Output the [x, y] coordinate of the center of the cell containing the given text.  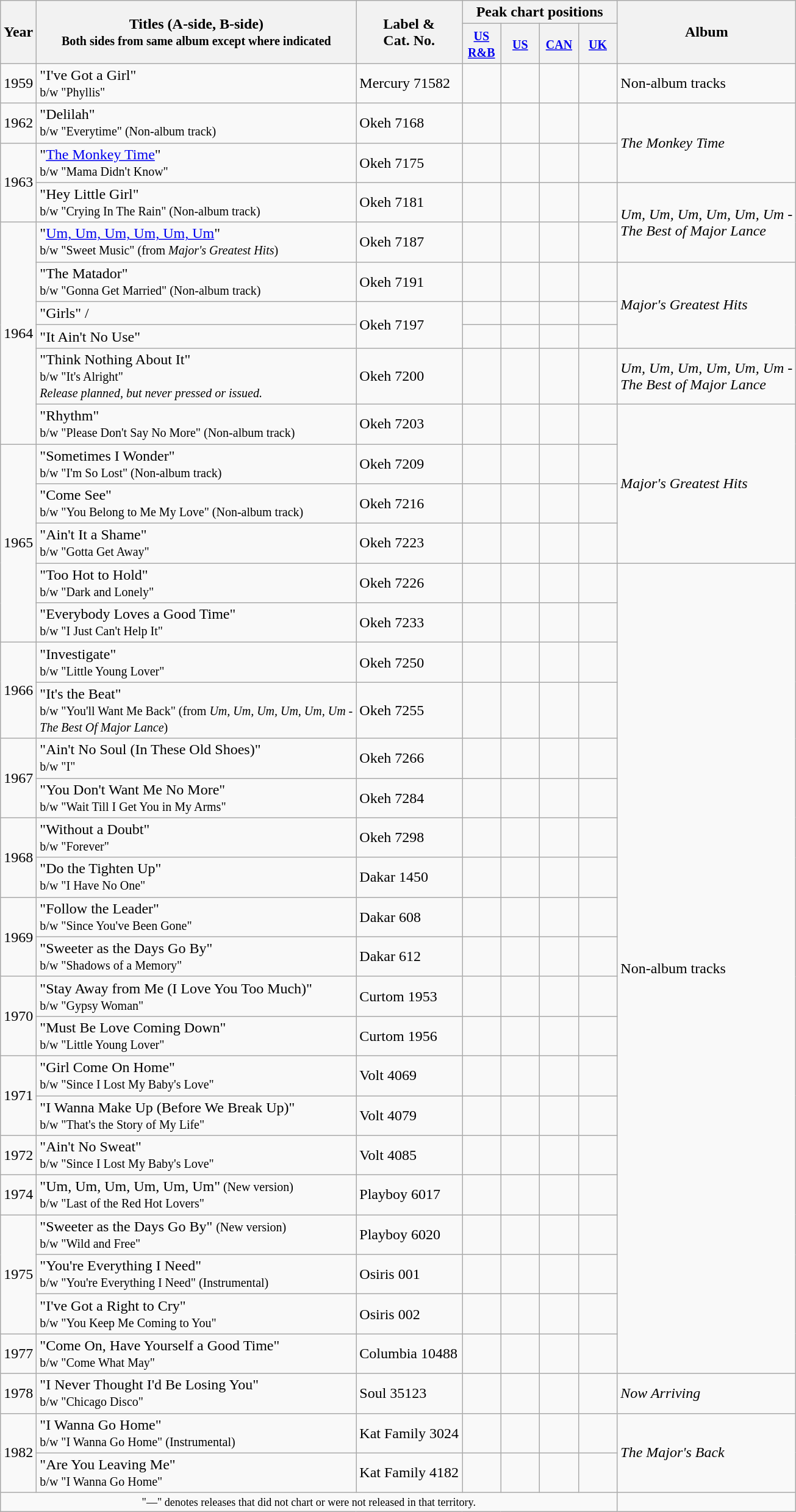
"Hey Little Girl"b/w "Crying In The Rain" (Non-album track) [196, 203]
Volt 4069 [409, 1075]
"I Never Thought I'd Be Losing You"b/w "Chicago Disco" [196, 1394]
Okeh 7233 [409, 622]
"Sweeter as the Days Go By" (New version)b/w "Wild and Free" [196, 1235]
Soul 35123 [409, 1394]
"Rhythm"b/w "Please Don't Say No More" (Non-album track) [196, 423]
Mercury 71582 [409, 83]
1974 [18, 1195]
1971 [18, 1095]
"Come See"b/w "You Belong to Me My Love" (Non-album track) [196, 504]
Kat Family 3024 [409, 1433]
"—" denotes releases that did not chart or were not released in that territory. [309, 1502]
Okeh 7223 [409, 543]
UK [598, 44]
US R&B [482, 44]
"Too Hot to Hold"b/w "Dark and Lonely" [196, 583]
"Girls" / [196, 313]
Label & Cat. No. [409, 32]
1959 [18, 83]
1967 [18, 778]
"I've Got a Girl"b/w "Phyllis" [196, 83]
"Ain't It a Shame"b/w "Gotta Get Away" [196, 543]
Okeh 7191 [409, 282]
1965 [18, 543]
"Must Be Love Coming Down"b/w "Little Young Lover" [196, 1036]
1969 [18, 937]
"I've Got a Right to Cry"b/w "You Keep Me Coming to You" [196, 1314]
1970 [18, 1016]
1978 [18, 1394]
"Follow the Leader"b/w "Since You've Been Gone" [196, 916]
Okeh 7203 [409, 423]
"You Don't Want Me No More"b/w "Wait Till I Get You in My Arms" [196, 798]
"Delilah"b/w "Everytime" (Non-album track) [196, 123]
"The Matador"b/w "Gonna Get Married" (Non-album track) [196, 282]
"Um, Um, Um, Um, Um, Um"b/w "Sweet Music" (from Major's Greatest Hits) [196, 242]
"I Wanna Make Up (Before We Break Up)"b/w "That's the Story of My Life" [196, 1115]
Album [706, 32]
Columbia 10488 [409, 1353]
Okeh 7168 [409, 123]
The Major's Back [706, 1453]
1977 [18, 1353]
"Everybody Loves a Good Time"b/w "I Just Can't Help It" [196, 622]
Okeh 7284 [409, 798]
1963 [18, 182]
"Without a Doubt"b/w "Forever" [196, 837]
1964 [18, 333]
US [520, 44]
Osiris 002 [409, 1314]
1982 [18, 1453]
"I Wanna Go Home"b/w "I Wanna Go Home" (Instrumental) [196, 1433]
1975 [18, 1274]
"Investigate"b/w "Little Young Lover" [196, 663]
1962 [18, 123]
Titles (A-side, B-side)Both sides from same album except where indicated [196, 32]
Okeh 7298 [409, 837]
Okeh 7209 [409, 464]
"Are You Leaving Me"b/w "I Wanna Go Home" [196, 1473]
1972 [18, 1156]
Volt 4079 [409, 1115]
"Sometimes I Wonder"b/w "I'm So Lost" (Non-album track) [196, 464]
1966 [18, 691]
Dakar 1450 [409, 877]
"Ain't No Soul (In These Old Shoes)"b/w "I" [196, 758]
"Um, Um, Um, Um, Um, Um" (New version)b/w "Last of the Red Hot Lovers" [196, 1195]
Dakar 612 [409, 957]
Playboy 6017 [409, 1195]
Okeh 7266 [409, 758]
Okeh 7200 [409, 376]
Year [18, 32]
Osiris 001 [409, 1274]
Okeh 7250 [409, 663]
Volt 4085 [409, 1156]
Okeh 7226 [409, 583]
"Come On, Have Yourself a Good Time"b/w "Come What May" [196, 1353]
Okeh 7175 [409, 162]
Curtom 1953 [409, 996]
"Do the Tighten Up"b/w "I Have No One" [196, 877]
"Stay Away from Me (I Love You Too Much)"b/w "Gypsy Woman" [196, 996]
"It's the Beat"b/w "You'll Want Me Back" (from Um, Um, Um, Um, Um, Um -The Best Of Major Lance) [196, 710]
Playboy 6020 [409, 1235]
"Sweeter as the Days Go By"b/w "Shadows of a Memory" [196, 957]
Okeh 7216 [409, 504]
The Monkey Time [706, 143]
"Girl Come On Home"b/w "Since I Lost My Baby's Love" [196, 1075]
Curtom 1956 [409, 1036]
"Ain't No Sweat"b/w "Since I Lost My Baby's Love" [196, 1156]
Now Arriving [706, 1394]
CAN [559, 44]
Okeh 7187 [409, 242]
"You're Everything I Need"b/w "You're Everything I Need" (Instrumental) [196, 1274]
"Think Nothing About It"b/w "It's Alright"Release planned, but never pressed or issued. [196, 376]
"It Ain't No Use" [196, 336]
Peak chart positions [540, 12]
Okeh 7255 [409, 710]
Kat Family 4182 [409, 1473]
Dakar 608 [409, 916]
Okeh 7181 [409, 203]
"The Monkey Time"b/w "Mama Didn't Know" [196, 162]
Okeh 7197 [409, 325]
1968 [18, 857]
